Determine the (x, y) coordinate at the center of the cell enclosing the given text.  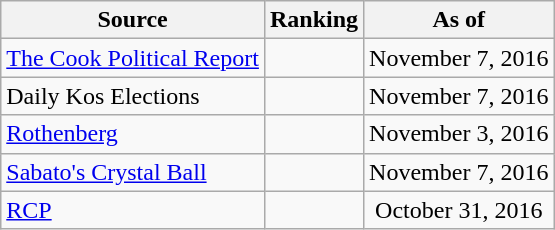
October 31, 2016 (459, 210)
Daily Kos Elections (133, 96)
The Cook Political Report (133, 58)
Rothenberg (133, 134)
Source (133, 20)
RCP (133, 210)
Ranking (314, 20)
Sabato's Crystal Ball (133, 172)
As of (459, 20)
November 3, 2016 (459, 134)
